Determine the [x, y] coordinate at the center of the cell enclosing the given text.  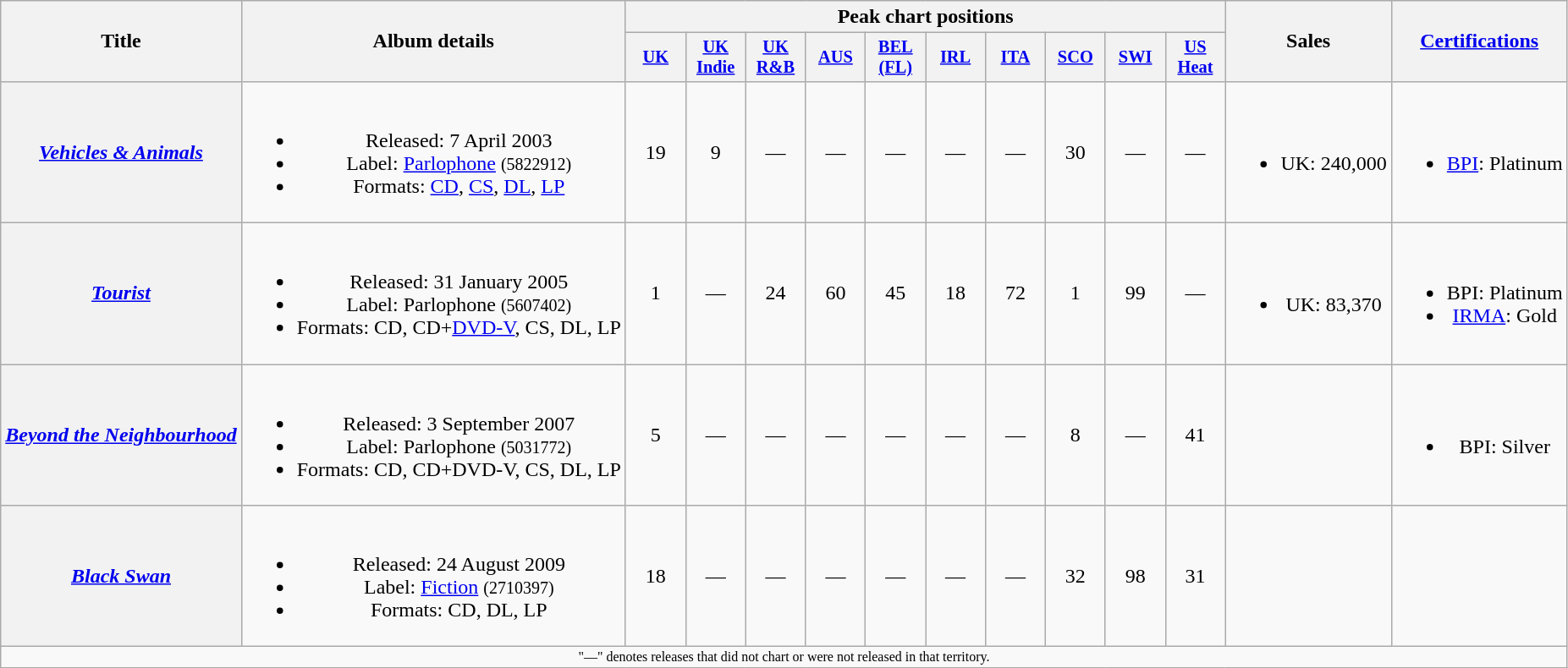
SCO [1075, 57]
41 [1195, 435]
Title [121, 41]
Beyond the Neighbourhood [121, 435]
5 [655, 435]
BEL(FL) [895, 57]
Peak chart positions [926, 17]
Vehicles & Animals [121, 152]
UK [655, 57]
BPI: Platinum [1479, 152]
30 [1075, 152]
99 [1136, 294]
32 [1075, 577]
Certifications [1479, 41]
Released: 24 August 2009Label: Fiction (2710397)Formats: CD, DL, LP [433, 577]
UKIndie [716, 57]
Released: 31 January 2005Label: Parlophone (5607402)Formats: CD, CD+DVD-V, CS, DL, LP [433, 294]
"—" denotes releases that did not chart or were not released in that territory. [784, 657]
UK: 83,370 [1308, 294]
98 [1136, 577]
Tourist [121, 294]
AUS [836, 57]
60 [836, 294]
Released: 3 September 2007Label: Parlophone (5031772)Formats: CD, CD+DVD-V, CS, DL, LP [433, 435]
ITA [1015, 57]
UKR&B [775, 57]
19 [655, 152]
Released: 7 April 2003Label: Parlophone (5822912)Formats: CD, CS, DL, LP [433, 152]
USHeat [1195, 57]
UK: 240,000 [1308, 152]
Album details [433, 41]
24 [775, 294]
BPI: Silver [1479, 435]
BPI: PlatinumIRMA: Gold [1479, 294]
72 [1015, 294]
Sales [1308, 41]
IRL [956, 57]
8 [1075, 435]
Black Swan [121, 577]
31 [1195, 577]
45 [895, 294]
9 [716, 152]
SWI [1136, 57]
